Locate the cell with the specified text and output its [X, Y] center coordinate. 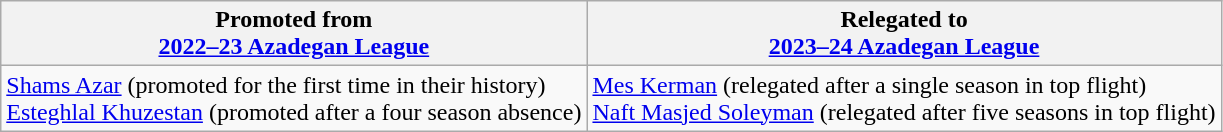
Relegated to2023–24 Azadegan League [904, 34]
Shams Azar (promoted for the first time in their history) Esteghlal Khuzestan (promoted after a four season absence) [294, 98]
Mes Kerman (relegated after a single season in top flight) Naft Masjed Soleyman (relegated after five seasons in top flight) [904, 98]
Promoted from2022–23 Azadegan League [294, 34]
